Detect which cell encompasses the target text, then output its (X, Y) center coordinate. 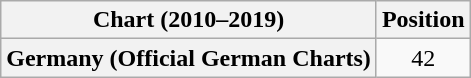
Chart (2010–2019) (189, 20)
42 (423, 58)
Position (423, 20)
Germany (Official German Charts) (189, 58)
